Pinpoint the cell where the given text exists, returning its (x, y) midpoint coordinate. 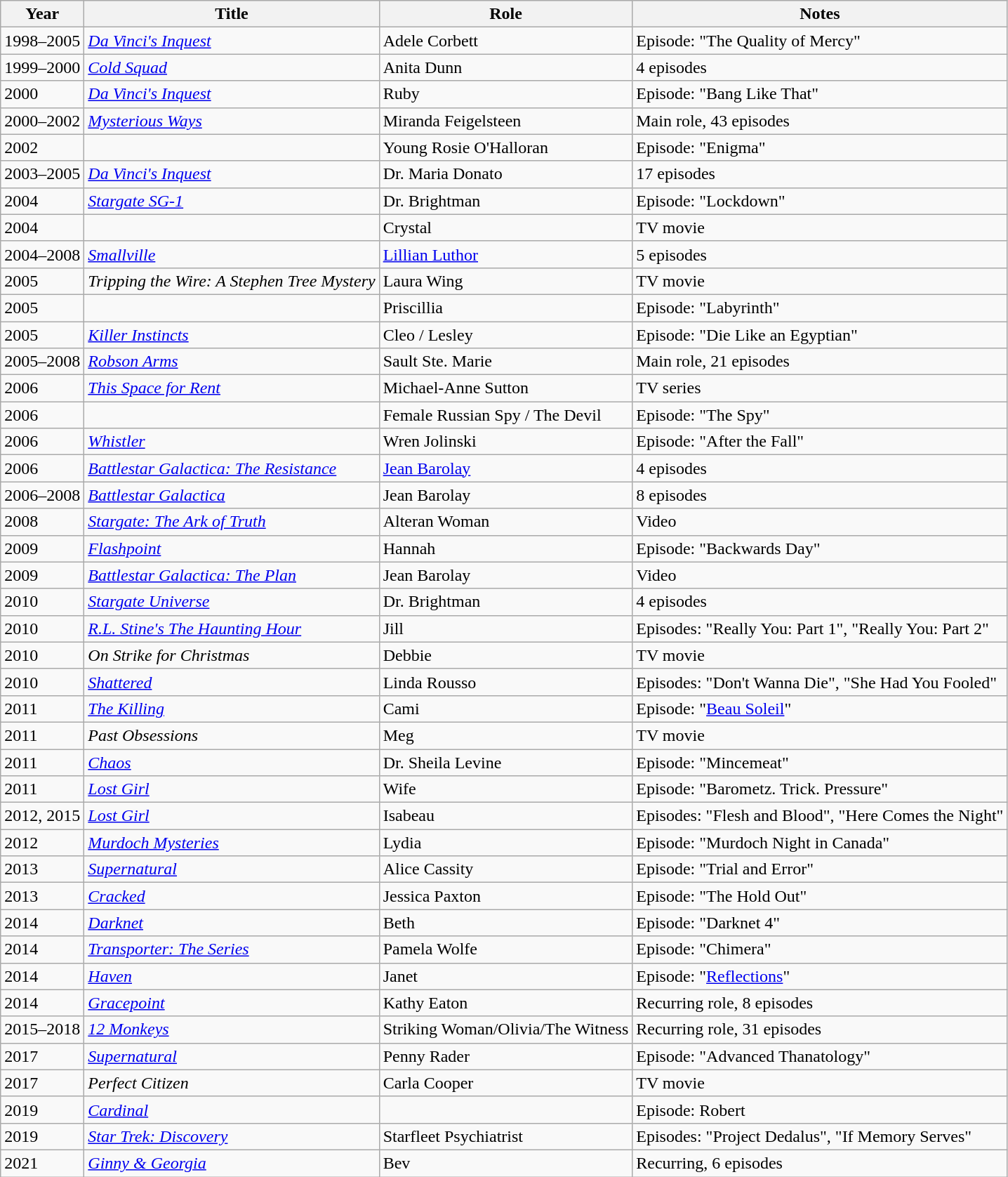
Jessica Paxton (505, 896)
Episode: "Trial and Error" (820, 869)
Episode: "Barometz. Trick. Pressure" (820, 789)
Michael-Anne Sutton (505, 388)
Episodes: "Really You: Part 1", "Really You: Part 2" (820, 629)
Killer Instincts (232, 335)
2012 (42, 843)
Role (505, 14)
Striking Woman/Olivia/The Witness (505, 1030)
Chaos (232, 762)
Ruby (505, 94)
Recurring role, 31 episodes (820, 1030)
Flashpoint (232, 548)
Episode: "Chimera" (820, 949)
Whistler (232, 442)
Episodes: "Project Dedalus", "If Memory Serves" (820, 1136)
Year (42, 14)
Episode: Robert (820, 1110)
Gracepoint (232, 1003)
Dr. Maria Donato (505, 174)
Episode: "The Spy" (820, 415)
Recurring, 6 episodes (820, 1163)
Past Obsessions (232, 735)
Darknet (232, 923)
Meg (505, 735)
5 episodes (820, 254)
2021 (42, 1163)
2004–2008 (42, 254)
Wren Jolinski (505, 442)
Debbie (505, 655)
Kathy Eaton (505, 1003)
Battlestar Galactica: The Plan (232, 575)
Crystal (505, 228)
Episode: "Beau Soleil" (820, 709)
2012, 2015 (42, 816)
Smallville (232, 254)
Bev (505, 1163)
Janet (505, 976)
Pamela Wolfe (505, 949)
2002 (42, 147)
Perfect Citizen (232, 1083)
Transporter: The Series (232, 949)
Main role, 43 episodes (820, 121)
8 episodes (820, 495)
Isabeau (505, 816)
Haven (232, 976)
Cleo / Lesley (505, 335)
Cardinal (232, 1110)
TV series (820, 388)
Murdoch Mysteries (232, 843)
Recurring role, 8 episodes (820, 1003)
Female Russian Spy / The Devil (505, 415)
2005–2008 (42, 362)
Starfleet Psychiatrist (505, 1136)
Cami (505, 709)
Jill (505, 629)
Laura Wing (505, 281)
12 Monkeys (232, 1030)
Star Trek: Discovery (232, 1136)
Episode: "Labyrinth" (820, 308)
Episode: "The Hold Out" (820, 896)
Mysterious Ways (232, 121)
Lillian Luthor (505, 254)
Penny Rader (505, 1056)
Cold Squad (232, 67)
Cracked (232, 896)
Episode: "Backwards Day" (820, 548)
On Strike for Christmas (232, 655)
Episode: "Darknet 4" (820, 923)
Main role, 21 episodes (820, 362)
Episode: "Die Like an Egyptian" (820, 335)
17 episodes (820, 174)
2008 (42, 522)
Ginny & Georgia (232, 1163)
Shattered (232, 682)
Episode: "After the Fall" (820, 442)
2000–2002 (42, 121)
Anita Dunn (505, 67)
Episode: "Lockdown" (820, 201)
Alteran Woman (505, 522)
Episode: "Bang Like That" (820, 94)
Episode: "Advanced Thanatology" (820, 1056)
Episode: "The Quality of Mercy" (820, 41)
This Space for Rent (232, 388)
Alice Cassity (505, 869)
2006–2008 (42, 495)
Episode: "Mincemeat" (820, 762)
Miranda Feigelsteen (505, 121)
Battlestar Galactica (232, 495)
2000 (42, 94)
1998–2005 (42, 41)
Stargate SG-1 (232, 201)
Episodes: "Don't Wanna Die", "She Had You Fooled" (820, 682)
Priscillia (505, 308)
2015–2018 (42, 1030)
Episode: "Murdoch Night in Canada" (820, 843)
Lydia (505, 843)
2003–2005 (42, 174)
Dr. Sheila Levine (505, 762)
R.L. Stine's The Haunting Hour (232, 629)
Stargate Universe (232, 602)
Carla Cooper (505, 1083)
Linda Rousso (505, 682)
Hannah (505, 548)
Adele Corbett (505, 41)
Robson Arms (232, 362)
Wife (505, 789)
Episode: "Reflections" (820, 976)
Episode: "Enigma" (820, 147)
Tripping the Wire: A Stephen Tree Mystery (232, 281)
1999–2000 (42, 67)
Battlestar Galactica: The Resistance (232, 468)
Title (232, 14)
Notes (820, 14)
Young Rosie O'Halloran (505, 147)
Sault Ste. Marie (505, 362)
Beth (505, 923)
Stargate: The Ark of Truth (232, 522)
Episodes: "Flesh and Blood", "Here Comes the Night" (820, 816)
The Killing (232, 709)
